Scan for the cell matching the given text and deliver its [X, Y] coordinate at center. 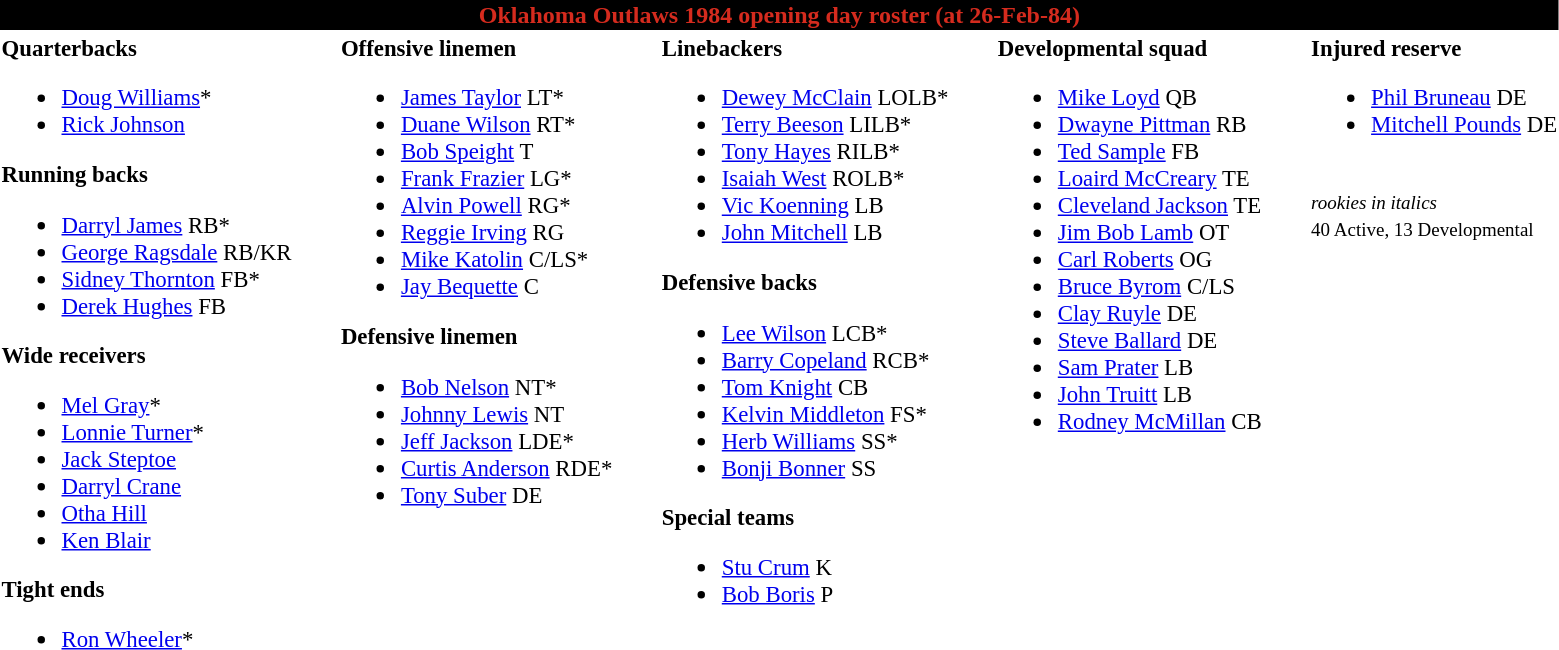
Oklahoma Outlaws 1984 opening day roster (at 26-Feb-84) [780, 15]
